Search for the cell housing the specified text and yield its (x, y) center coordinate. 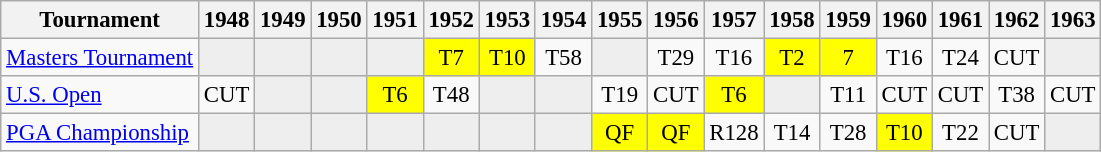
1949 (283, 20)
1963 (1073, 20)
1953 (507, 20)
PGA Championship (100, 133)
1951 (395, 20)
U.S. Open (100, 95)
1961 (960, 20)
1959 (848, 20)
T29 (676, 58)
T19 (620, 95)
T2 (792, 58)
1956 (676, 20)
T11 (848, 95)
1954 (563, 20)
Masters Tournament (100, 58)
1958 (792, 20)
R128 (734, 133)
T58 (563, 58)
1955 (620, 20)
1950 (339, 20)
T7 (451, 58)
T22 (960, 133)
T14 (792, 133)
7 (848, 58)
T48 (451, 95)
1957 (734, 20)
T24 (960, 58)
1952 (451, 20)
1962 (1017, 20)
T38 (1017, 95)
T28 (848, 133)
Tournament (100, 20)
1948 (227, 20)
1960 (904, 20)
